Determine the [X, Y] coordinate at the center of the cell enclosing the given text.  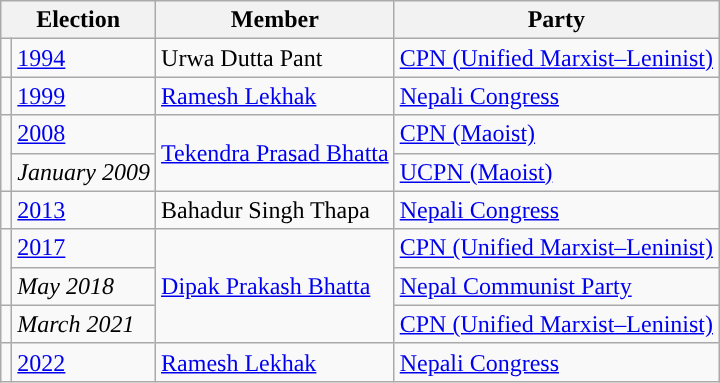
Party [556, 20]
Election [78, 20]
March 2021 [84, 324]
May 2018 [84, 286]
2008 [84, 134]
Member [276, 20]
1994 [84, 58]
2013 [84, 210]
UCPN (Maoist) [556, 172]
2022 [84, 362]
January 2009 [84, 172]
1999 [84, 96]
Tekendra Prasad Bhatta [276, 153]
CPN (Maoist) [556, 134]
Urwa Dutta Pant [276, 58]
Bahadur Singh Thapa [276, 210]
Dipak Prakash Bhatta [276, 286]
Nepal Communist Party [556, 286]
2017 [84, 248]
